Identify which cell holds the provided text, then report its [X, Y] central coordinate. 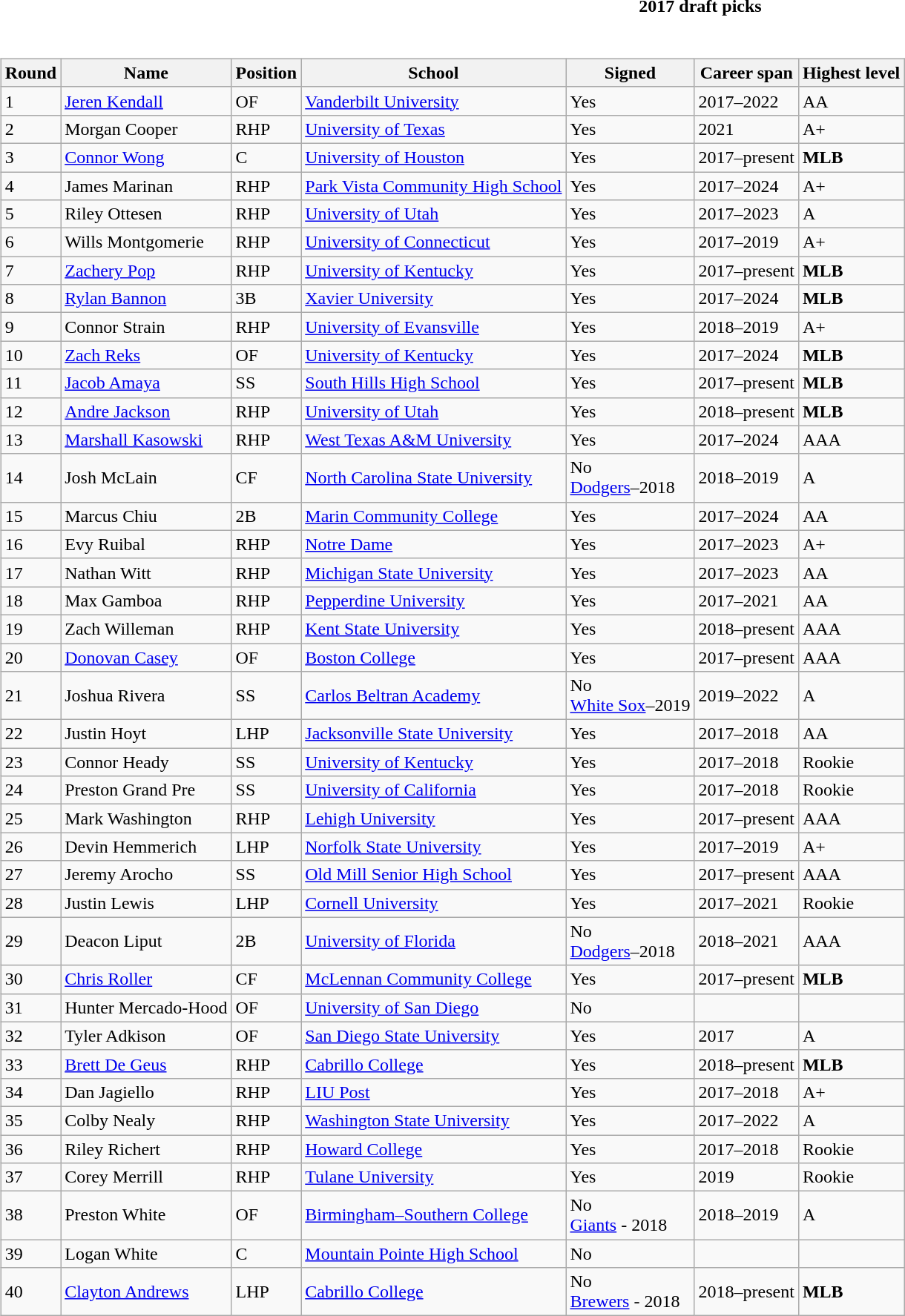
Park Vista Community High School [433, 186]
26 [30, 847]
35 [30, 1120]
Riley Ottesen [146, 214]
Kent State University [433, 629]
Marshall Kasowski [146, 440]
38 [30, 1216]
Tyler Adkison [146, 1036]
4 [30, 186]
University of Houston [433, 157]
Connor Strain [146, 327]
Tulane University [433, 1177]
Deacon Liput [146, 942]
Brett De Geus [146, 1064]
School [433, 73]
2 [30, 129]
25 [30, 819]
Donovan Casey [146, 658]
Xavier University [433, 299]
1 [30, 101]
University of Texas [433, 129]
Rylan Bannon [146, 299]
James Marinan [146, 186]
16 [30, 544]
6 [30, 242]
Zach Willeman [146, 629]
2019–2022 [746, 695]
Marcus Chiu [146, 516]
Evy Ruibal [146, 544]
2021 [746, 129]
30 [30, 979]
40 [30, 1292]
West Texas A&M University [433, 440]
Mountain Pointe High School [433, 1254]
NoWhite Sox–2019 [631, 695]
Name [146, 73]
Devin Hemmerich [146, 847]
Signed [631, 73]
Morgan Cooper [146, 129]
NoGiants - 2018 [631, 1216]
San Diego State University [433, 1036]
Dan Jagiello [146, 1092]
21 [30, 695]
28 [30, 903]
Lehigh University [433, 819]
Marin Community College [433, 516]
3B [266, 299]
Highest level [851, 73]
12 [30, 411]
Nathan Witt [146, 572]
North Carolina State University [433, 477]
Carlos Beltran Academy [433, 695]
Norfolk State University [433, 847]
27 [30, 875]
Max Gamboa [146, 601]
36 [30, 1148]
31 [30, 1008]
2017 [746, 1036]
NoBrewers - 2018 [631, 1292]
Zach Reks [146, 355]
Pepperdine University [433, 601]
Position [266, 73]
14 [30, 477]
University of Connecticut [433, 242]
Mark Washington [146, 819]
Hunter Mercado-Hood [146, 1008]
15 [30, 516]
Michigan State University [433, 572]
2019 [746, 1177]
Preston Grand Pre [146, 790]
17 [30, 572]
Chris Roller [146, 979]
University of Evansville [433, 327]
Corey Merrill [146, 1177]
5 [30, 214]
University of San Diego [433, 1008]
Connor Heady [146, 762]
Connor Wong [146, 157]
Clayton Andrews [146, 1292]
24 [30, 790]
Logan White [146, 1254]
20 [30, 658]
McLennan Community College [433, 979]
University of Florida [433, 942]
Wills Montgomerie [146, 242]
11 [30, 383]
Birmingham–Southern College [433, 1216]
18 [30, 601]
8 [30, 299]
7 [30, 271]
LIU Post [433, 1092]
Howard College [433, 1148]
Andre Jackson [146, 411]
Vanderbilt University [433, 101]
37 [30, 1177]
Jacksonville State University [433, 734]
Notre Dame [433, 544]
Preston White [146, 1216]
19 [30, 629]
Cornell University [433, 903]
Justin Hoyt [146, 734]
Justin Lewis [146, 903]
Jeren Kendall [146, 101]
University of California [433, 790]
Jeremy Arocho [146, 875]
Boston College [433, 658]
Old Mill Senior High School [433, 875]
Jacob Amaya [146, 383]
23 [30, 762]
22 [30, 734]
13 [30, 440]
29 [30, 942]
34 [30, 1092]
Joshua Rivera [146, 695]
33 [30, 1064]
Colby Nealy [146, 1120]
South Hills High School [433, 383]
32 [30, 1036]
3 [30, 157]
Zachery Pop [146, 271]
39 [30, 1254]
2018–2021 [746, 942]
Washington State University [433, 1120]
Career span [746, 73]
Josh McLain [146, 477]
Round [30, 73]
Riley Richert [146, 1148]
10 [30, 355]
9 [30, 327]
